For the text-containing cell, return its midpoint in (x, y) coordinate format. 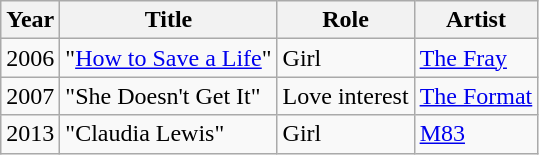
Artist (476, 20)
Title (168, 20)
"She Doesn't Get It" (168, 96)
The Fray (476, 58)
"How to Save a Life" (168, 58)
M83 (476, 134)
2006 (30, 58)
2013 (30, 134)
The Format (476, 96)
"Claudia Lewis" (168, 134)
2007 (30, 96)
Year (30, 20)
Love interest (346, 96)
Role (346, 20)
